Identify which cell holds the provided text, then report its (X, Y) central coordinate. 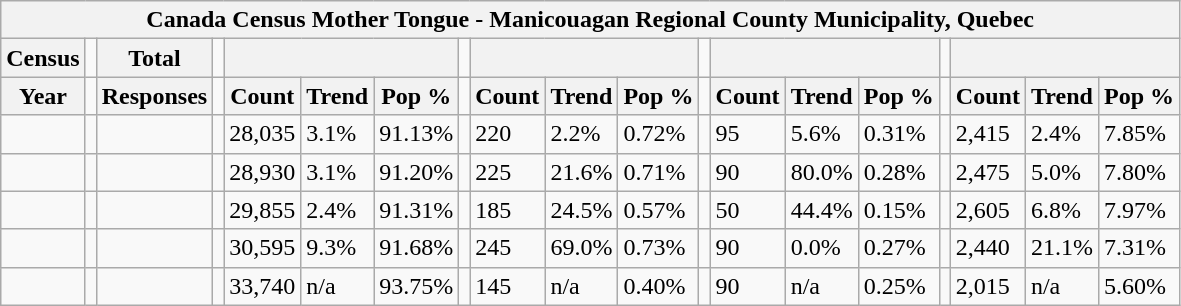
7.85% (1138, 134)
Year (43, 96)
5.6% (822, 134)
28,035 (262, 134)
9.3% (338, 248)
28,930 (262, 172)
0.57% (658, 210)
6.8% (1062, 210)
0.71% (658, 172)
0.72% (658, 134)
0.0% (822, 248)
21.6% (582, 172)
33,740 (262, 286)
91.31% (416, 210)
Total (154, 58)
0.15% (898, 210)
50 (748, 210)
2,475 (988, 172)
7.97% (1138, 210)
Census (43, 58)
2,605 (988, 210)
30,595 (262, 248)
220 (508, 134)
Canada Census Mother Tongue - Manicouagan Regional County Municipality, Quebec (590, 20)
225 (508, 172)
0.25% (898, 286)
29,855 (262, 210)
5.60% (1138, 286)
2.2% (582, 134)
0.40% (658, 286)
24.5% (582, 210)
0.73% (658, 248)
Responses (154, 96)
185 (508, 210)
69.0% (582, 248)
7.31% (1138, 248)
2,440 (988, 248)
80.0% (822, 172)
91.13% (416, 134)
7.80% (1138, 172)
91.20% (416, 172)
91.68% (416, 248)
2,415 (988, 134)
93.75% (416, 286)
95 (748, 134)
5.0% (1062, 172)
145 (508, 286)
2,015 (988, 286)
21.1% (1062, 248)
245 (508, 248)
44.4% (822, 210)
0.31% (898, 134)
0.27% (898, 248)
0.28% (898, 172)
